Return [x, y] of the center of cell containing provided text 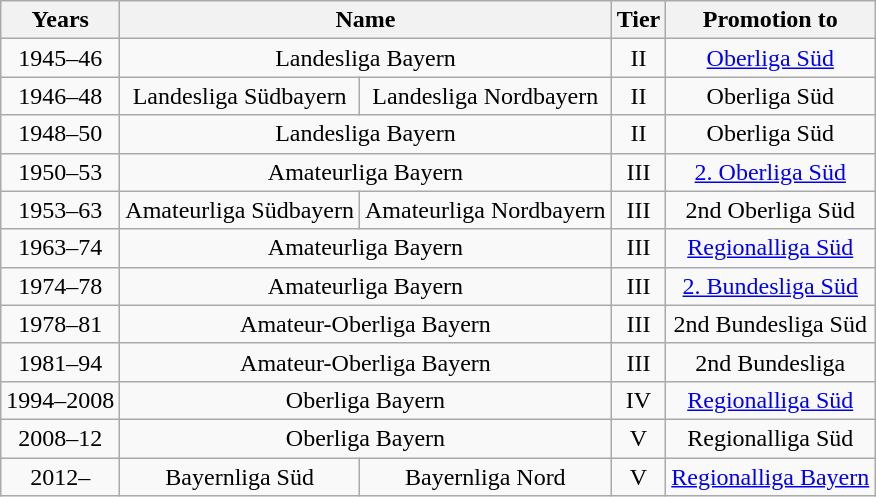
1978–81 [60, 324]
1981–94 [60, 362]
1945–46 [60, 58]
IV [638, 400]
1994–2008 [60, 400]
Amateurliga Südbayern [240, 210]
Promotion to [770, 20]
1963–74 [60, 248]
1948–50 [60, 134]
Bayernliga Süd [240, 477]
Tier [638, 20]
1974–78 [60, 286]
1950–53 [60, 172]
1946–48 [60, 96]
Years [60, 20]
Regionalliga Bayern [770, 477]
2. Oberliga Süd [770, 172]
2nd Oberliga Süd [770, 210]
Landesliga Nordbayern [485, 96]
Amateurliga Nordbayern [485, 210]
Bayernliga Nord [485, 477]
Landesliga Südbayern [240, 96]
1953–63 [60, 210]
2012– [60, 477]
2nd Bundesliga Süd [770, 324]
2nd Bundesliga [770, 362]
Name [366, 20]
2. Bundesliga Süd [770, 286]
2008–12 [60, 438]
